Determine the (x, y) coordinate at the center of the cell enclosing the given text.  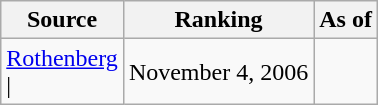
As of (346, 20)
Ranking (218, 20)
Source (62, 20)
November 4, 2006 (218, 72)
Rothenberg| (62, 72)
